Find where the given text appears and provide that cell's center as (x, y) coordinate. 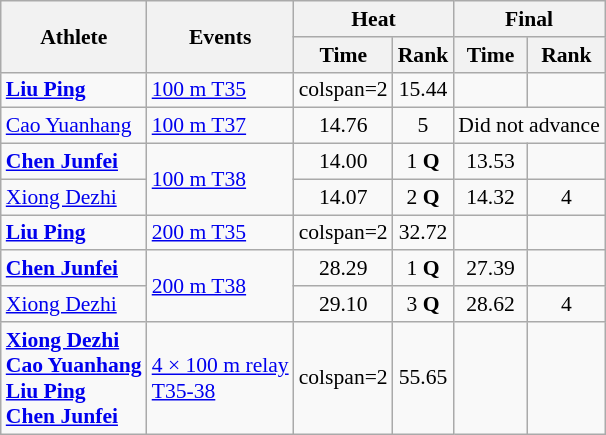
100 m T38 (220, 180)
14.32 (490, 197)
27.39 (490, 269)
32.72 (424, 233)
Events (220, 36)
Did not advance (529, 126)
100 m T35 (220, 90)
5 (424, 126)
Xiong DezhiCao YuanhangLiu PingChen Junfei (74, 378)
14.00 (344, 162)
29.10 (344, 304)
Heat (374, 19)
100 m T37 (220, 126)
200 m T38 (220, 286)
14.76 (344, 126)
Final (529, 19)
13.53 (490, 162)
14.07 (344, 197)
200 m T35 (220, 233)
2 Q (424, 197)
3 Q (424, 304)
28.62 (490, 304)
15.44 (424, 90)
Athlete (74, 36)
28.29 (344, 269)
Cao Yuanhang (74, 126)
55.65 (424, 378)
4 × 100 m relayT35-38 (220, 378)
